Output the [x, y] coordinate of the center of the cell containing the given text.  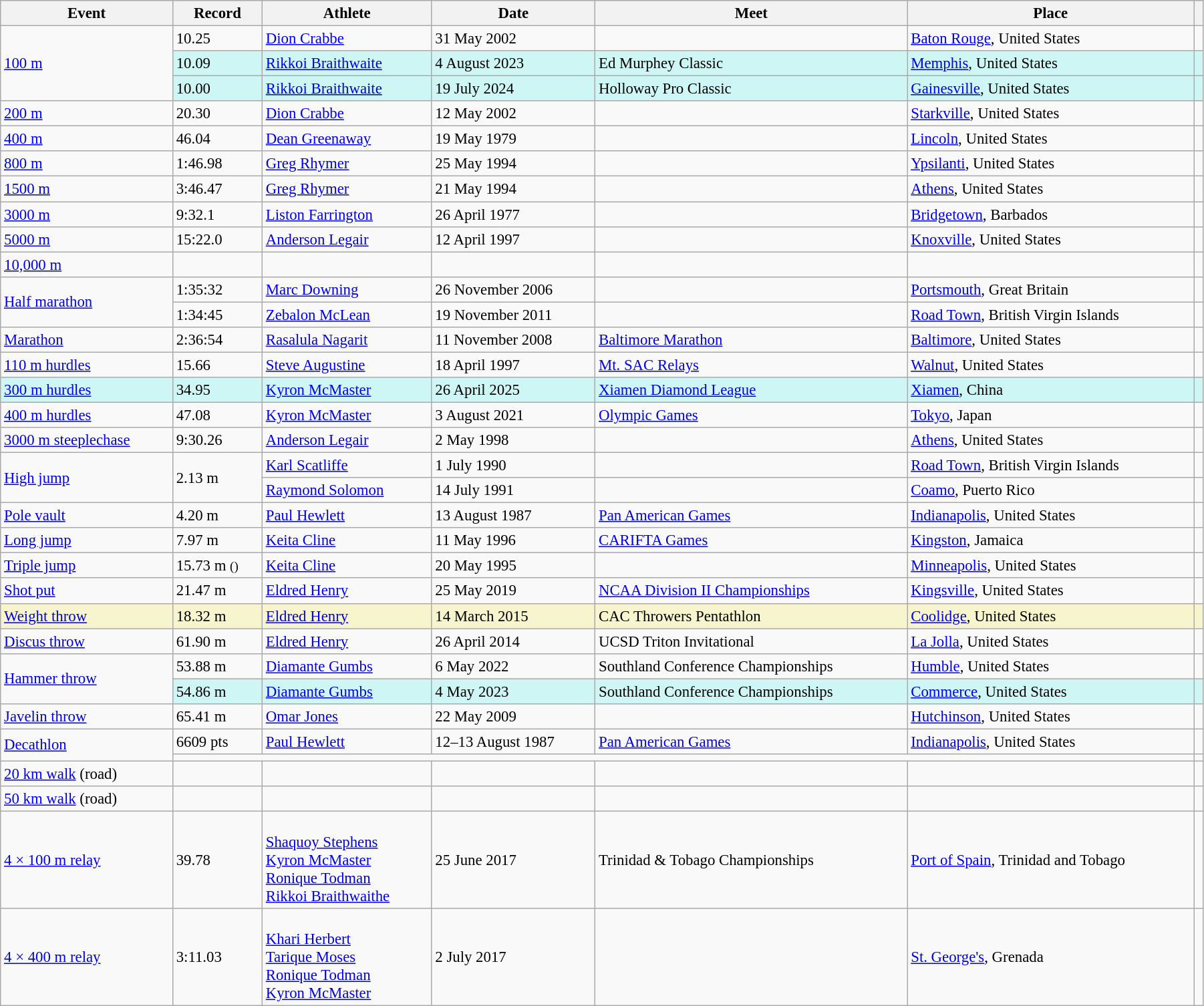
Bridgetown, Barbados [1050, 214]
Xiamen, China [1050, 390]
UCSD Triton Invitational [751, 641]
25 May 1994 [513, 164]
100 m [87, 64]
Place [1050, 13]
14 March 2015 [513, 616]
15.73 m () [217, 566]
26 April 2025 [513, 390]
Starkville, United States [1050, 114]
4.20 m [217, 516]
47.08 [217, 415]
Raymond Solomon [347, 490]
15:22.0 [217, 239]
5000 m [87, 239]
10.25 [217, 39]
Record [217, 13]
21 May 1994 [513, 189]
Ed Murphey Classic [751, 63]
Steve Augustine [347, 365]
Athlete [347, 13]
19 November 2011 [513, 315]
Tokyo, Japan [1050, 415]
Holloway Pro Classic [751, 89]
Rasalula Nagarit [347, 340]
Karl Scatliffe [347, 466]
26 April 2014 [513, 641]
1:35:32 [217, 289]
4 May 2023 [513, 691]
Hutchinson, United States [1050, 717]
Coamo, Puerto Rico [1050, 490]
Date [513, 13]
9:30.26 [217, 440]
Mt. SAC Relays [751, 365]
10.00 [217, 89]
Event [87, 13]
High jump [87, 478]
61.90 m [217, 641]
11 November 2008 [513, 340]
13 August 1987 [513, 516]
6609 pts [217, 741]
Commerce, United States [1050, 691]
Baltimore, United States [1050, 340]
31 May 2002 [513, 39]
6 May 2022 [513, 666]
Weight throw [87, 616]
65.41 m [217, 717]
La Jolla, United States [1050, 641]
3 August 2021 [513, 415]
Baltimore Marathon [751, 340]
Gainesville, United States [1050, 89]
46.04 [217, 139]
18 April 1997 [513, 365]
Portsmouth, Great Britain [1050, 289]
19 July 2024 [513, 89]
20 May 1995 [513, 566]
3000 m [87, 214]
20 km walk (road) [87, 774]
Liston Farrington [347, 214]
200 m [87, 114]
Kingston, Jamaica [1050, 540]
4 × 400 m relay [87, 957]
1:46.98 [217, 164]
26 April 1977 [513, 214]
Pole vault [87, 516]
12 April 1997 [513, 239]
15.66 [217, 365]
Walnut, United States [1050, 365]
2 July 2017 [513, 957]
Javelin throw [87, 717]
19 May 1979 [513, 139]
Shaquoy StephensKyron McMasterRonique TodmanRikkoi Braithwaithe [347, 860]
3:46.47 [217, 189]
110 m hurdles [87, 365]
14 July 1991 [513, 490]
12 May 2002 [513, 114]
21.47 m [217, 591]
Shot put [87, 591]
Zebalon McLean [347, 315]
Kingsville, United States [1050, 591]
1 July 1990 [513, 466]
1:34:45 [217, 315]
CARIFTA Games [751, 540]
NCAA Division II Championships [751, 591]
10.09 [217, 63]
Meet [751, 13]
Marc Downing [347, 289]
800 m [87, 164]
11 May 1996 [513, 540]
18.32 m [217, 616]
Long jump [87, 540]
50 km walk (road) [87, 799]
25 May 2019 [513, 591]
Dean Greenaway [347, 139]
53.88 m [217, 666]
3000 m steeplechase [87, 440]
1500 m [87, 189]
10,000 m [87, 265]
25 June 2017 [513, 860]
34.95 [217, 390]
Lincoln, United States [1050, 139]
2:36:54 [217, 340]
7.97 m [217, 540]
CAC Throwers Pentathlon [751, 616]
Knoxville, United States [1050, 239]
Minneapolis, United States [1050, 566]
Memphis, United States [1050, 63]
Xiamen Diamond League [751, 390]
Marathon [87, 340]
4 × 100 m relay [87, 860]
Port of Spain, Trinidad and Tobago [1050, 860]
4 August 2023 [513, 63]
St. George's, Grenada [1050, 957]
Olympic Games [751, 415]
2 May 1998 [513, 440]
Humble, United States [1050, 666]
400 m hurdles [87, 415]
Half marathon [87, 302]
Omar Jones [347, 717]
3:11.03 [217, 957]
Discus throw [87, 641]
Baton Rouge, United States [1050, 39]
Khari HerbertTarique MosesRonique TodmanKyron McMaster [347, 957]
Hammer throw [87, 679]
300 m hurdles [87, 390]
2.13 m [217, 478]
Decathlon [87, 745]
Coolidge, United States [1050, 616]
Trinidad & Tobago Championships [751, 860]
400 m [87, 139]
Triple jump [87, 566]
39.78 [217, 860]
22 May 2009 [513, 717]
9:32.1 [217, 214]
20.30 [217, 114]
54.86 m [217, 691]
26 November 2006 [513, 289]
12–13 August 1987 [513, 741]
Ypsilanti, United States [1050, 164]
